Locate the cell with the specified text and output its (x, y) center coordinate. 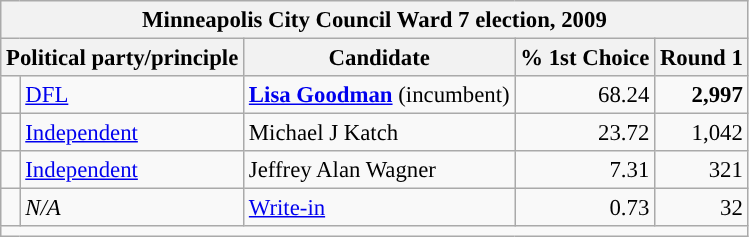
0.73 (585, 208)
7.31 (585, 170)
Lisa Goodman (incumbent) (380, 95)
DFL (132, 95)
Candidate (380, 58)
% 1st Choice (585, 58)
Minneapolis City Council Ward 7 election, 2009 (374, 20)
Jeffrey Alan Wagner (380, 170)
Round 1 (702, 58)
2,997 (702, 95)
32 (702, 208)
Political party/principle (122, 58)
321 (702, 170)
Michael J Katch (380, 133)
Write-in (380, 208)
1,042 (702, 133)
23.72 (585, 133)
68.24 (585, 95)
N/A (132, 208)
